For the text-containing cell, return its midpoint in (x, y) coordinate format. 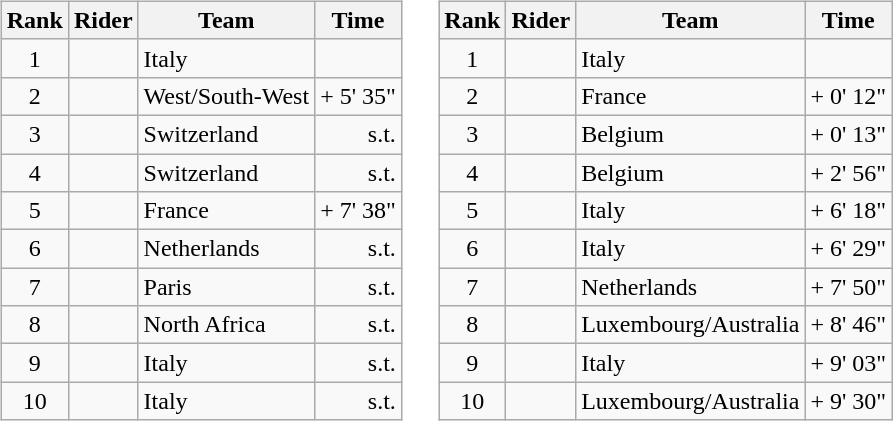
North Africa (226, 325)
+ 2' 56" (848, 173)
+ 0' 12" (848, 96)
West/South-West (226, 96)
+ 9' 03" (848, 363)
+ 8' 46" (848, 325)
+ 9' 30" (848, 401)
+ 7' 50" (848, 287)
+ 6' 18" (848, 211)
+ 6' 29" (848, 249)
+ 7' 38" (358, 211)
+ 0' 13" (848, 134)
+ 5' 35" (358, 96)
Paris (226, 287)
